Output the [x, y] coordinate of the center of the cell containing the given text.  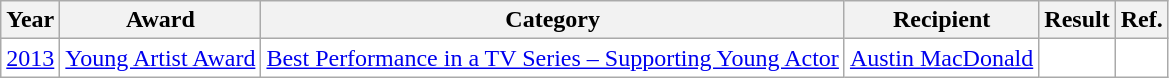
Best Performance in a TV Series – Supporting Young Actor [552, 58]
Result [1077, 20]
Young Artist Award [160, 58]
Austin MacDonald [941, 58]
Ref. [1142, 20]
Category [552, 20]
Year [30, 20]
2013 [30, 58]
Recipient [941, 20]
Award [160, 20]
